Pinpoint the cell where the given text exists, returning its [x, y] midpoint coordinate. 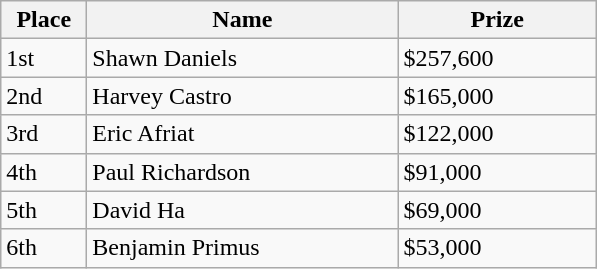
Paul Richardson [242, 172]
Benjamin Primus [242, 248]
$53,000 [498, 248]
Eric Afriat [242, 134]
1st [44, 58]
Shawn Daniels [242, 58]
6th [44, 248]
David Ha [242, 210]
$69,000 [498, 210]
$257,600 [498, 58]
4th [44, 172]
Place [44, 20]
5th [44, 210]
$91,000 [498, 172]
Prize [498, 20]
2nd [44, 96]
3rd [44, 134]
Harvey Castro [242, 96]
$165,000 [498, 96]
$122,000 [498, 134]
Name [242, 20]
